Output the (x, y) coordinate of the center of the cell containing the given text.  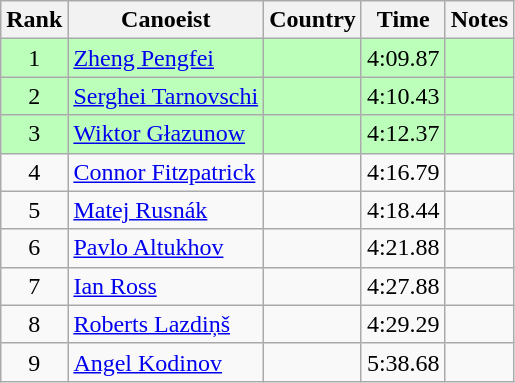
4:16.79 (403, 172)
4:10.43 (403, 96)
Canoeist (166, 20)
Time (403, 20)
Roberts Lazdiņš (166, 324)
4:27.88 (403, 286)
8 (34, 324)
Serghei Tarnovschi (166, 96)
6 (34, 248)
Connor Fitzpatrick (166, 172)
4:12.37 (403, 134)
9 (34, 362)
4:21.88 (403, 248)
4:18.44 (403, 210)
Zheng Pengfei (166, 58)
Matej Rusnák (166, 210)
Country (313, 20)
2 (34, 96)
5 (34, 210)
3 (34, 134)
Notes (479, 20)
Pavlo Altukhov (166, 248)
Ian Ross (166, 286)
1 (34, 58)
Angel Kodinov (166, 362)
4:09.87 (403, 58)
4 (34, 172)
Rank (34, 20)
7 (34, 286)
5:38.68 (403, 362)
4:29.29 (403, 324)
Wiktor Głazunow (166, 134)
